Find where the given text appears and provide that cell's center as (X, Y) coordinate. 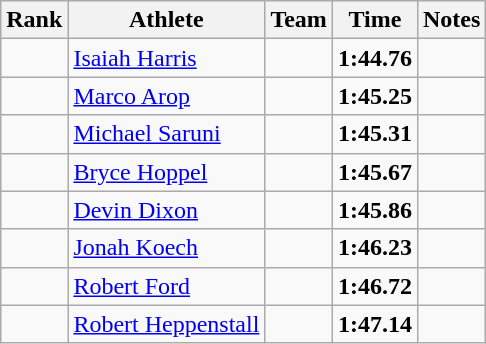
Notes (451, 20)
Athlete (166, 20)
Robert Ford (166, 286)
Marco Arop (166, 96)
1:47.14 (374, 324)
Isaiah Harris (166, 58)
1:45.86 (374, 210)
1:45.25 (374, 96)
Bryce Hoppel (166, 172)
Devin Dixon (166, 210)
Rank (34, 20)
1:45.67 (374, 172)
Michael Saruni (166, 134)
1:46.72 (374, 286)
Robert Heppenstall (166, 324)
1:46.23 (374, 248)
Team (299, 20)
1:44.76 (374, 58)
Time (374, 20)
Jonah Koech (166, 248)
1:45.31 (374, 134)
